Capture the cell that displays the provided text and extract its (x, y) central coordinate. 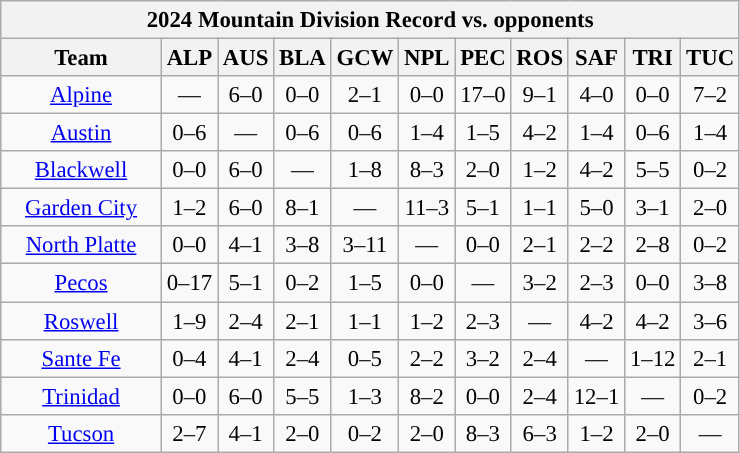
3–11 (365, 245)
North Platte (82, 245)
5–0 (596, 208)
0–5 (365, 358)
9–1 (540, 95)
8–2 (427, 396)
TRI (653, 58)
AUS (246, 58)
BLA (302, 58)
ROS (540, 58)
11–3 (427, 208)
8–1 (302, 208)
PEC (483, 58)
2–7 (189, 433)
17–0 (483, 95)
4–0 (596, 95)
Trinidad (82, 396)
0–4 (189, 358)
Garden City (82, 208)
7–2 (710, 95)
TUC (710, 58)
3–6 (710, 321)
Roswell (82, 321)
12–1 (596, 396)
1–9 (189, 321)
2024 Mountain Division Record vs. opponents (370, 20)
1–12 (653, 358)
1–3 (365, 396)
Team (82, 58)
Pecos (82, 283)
1–8 (365, 170)
0–17 (189, 283)
Austin (82, 133)
Blackwell (82, 170)
Alpine (82, 95)
3–1 (653, 208)
Tucson (82, 433)
6–3 (540, 433)
ALP (189, 58)
GCW (365, 58)
Sante Fe (82, 358)
SAF (596, 58)
NPL (427, 58)
2–8 (653, 245)
